Detect which cell encompasses the target text, then output its (X, Y) center coordinate. 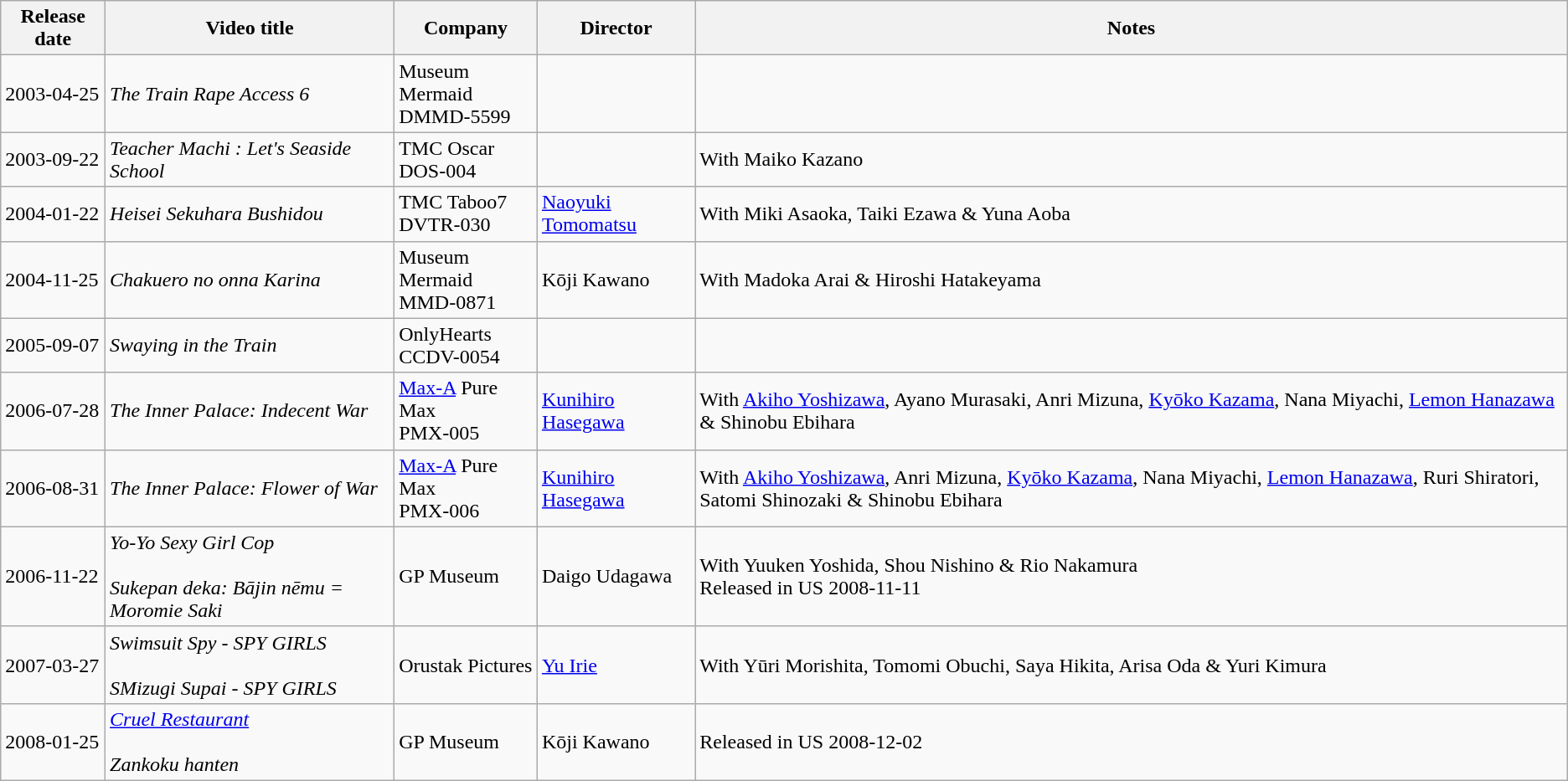
With Akiho Yoshizawa, Ayano Murasaki, Anri Mizuna, Kyōko Kazama, Nana Miyachi, Lemon Hanazawa & Shinobu Ebihara (1132, 411)
Cruel RestaurantZankoku hanten (250, 742)
Released in US 2008-12-02 (1132, 742)
Yu Irie (616, 665)
Orustak Pictures (466, 665)
With Yuuken Yoshida, Shou Nishino & Rio NakamuraReleased in US 2008-11-11 (1132, 576)
Yo-Yo Sexy Girl CopSukepan deka: Bājin nēmu = Moromie Saki (250, 576)
Video title (250, 28)
Notes (1132, 28)
Heisei Sekuhara Bushidou (250, 214)
2006-11-22 (54, 576)
Release date (54, 28)
TMC Taboo7DVTR-030 (466, 214)
Swimsuit Spy - SPY GIRLSSMizugi Supai - SPY GIRLS (250, 665)
Museum MermaidDMMD-5599 (466, 94)
TMC OscarDOS-004 (466, 159)
2006-07-28 (54, 411)
With Maiko Kazano (1132, 159)
Chakuero no onna Karina (250, 280)
2004-11-25 (54, 280)
With Yūri Morishita, Tomomi Obuchi, Saya Hikita, Arisa Oda & Yuri Kimura (1132, 665)
2004-01-22 (54, 214)
2003-04-25 (54, 94)
2005-09-07 (54, 345)
2008-01-25 (54, 742)
Swaying in the Train (250, 345)
2006-08-31 (54, 488)
Company (466, 28)
With Akiho Yoshizawa, Anri Mizuna, Kyōko Kazama, Nana Miyachi, Lemon Hanazawa, Ruri Shiratori, Satomi Shinozaki & Shinobu Ebihara (1132, 488)
Teacher Machi : Let's Seaside School (250, 159)
With Madoka Arai & Hiroshi Hatakeyama (1132, 280)
Max-A Pure MaxPMX-006 (466, 488)
2003-09-22 (54, 159)
The Inner Palace: Indecent War (250, 411)
Naoyuki Tomomatsu (616, 214)
Director (616, 28)
With Miki Asaoka, Taiki Ezawa & Yuna Aoba (1132, 214)
Max-A Pure MaxPMX-005 (466, 411)
2007-03-27 (54, 665)
Museum MermaidMMD-0871 (466, 280)
OnlyHeartsCCDV-0054 (466, 345)
The Inner Palace: Flower of War (250, 488)
Daigo Udagawa (616, 576)
The Train Rape Access 6 (250, 94)
